Determine the (x, y) coordinate at the center of the cell enclosing the given text.  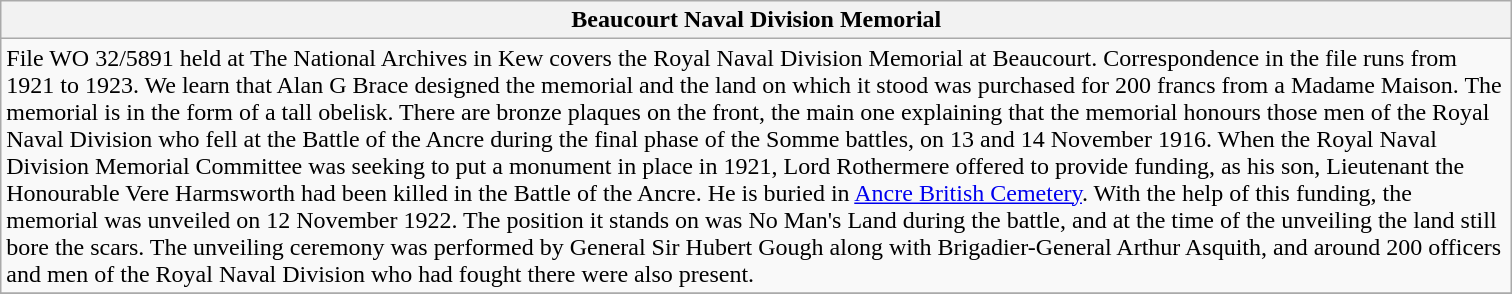
Beaucourt Naval Division Memorial (756, 20)
